Determine the (X, Y) coordinate at the center of the cell enclosing the given text.  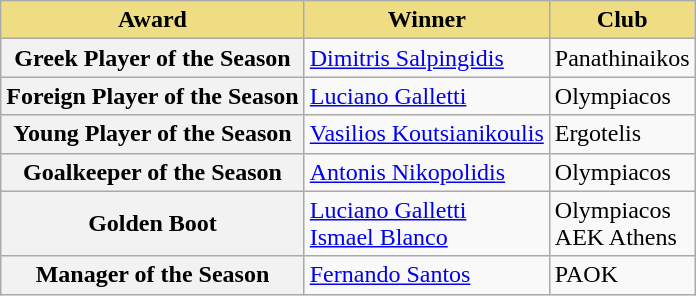
Young Player of the Season (152, 134)
Dimitris Salpingidis (426, 58)
Greek Player of the Season (152, 58)
Antonis Nikopolidis (426, 172)
Club (622, 20)
Winner (426, 20)
Golden Boot (152, 224)
Ergotelis (622, 134)
Panathinaikos (622, 58)
Goalkeeper of the Season (152, 172)
PAOK (622, 275)
Fernando Santos (426, 275)
Luciano Galletti Ismael Blanco (426, 224)
Award (152, 20)
Manager of the Season (152, 275)
Foreign Player of the Season (152, 96)
Luciano Galletti (426, 96)
OlympiacosAEK Athens (622, 224)
Vasilios Koutsianikoulis (426, 134)
